Extract the [x, y] coordinate from the center of the cell holding the provided text.  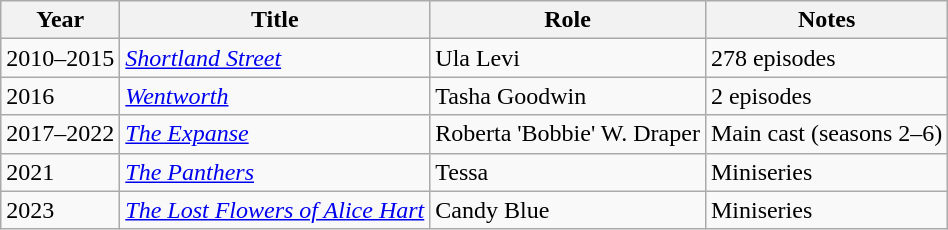
2021 [60, 172]
Year [60, 20]
Main cast (seasons 2–6) [826, 134]
2 episodes [826, 96]
2017–2022 [60, 134]
Roberta 'Bobbie' W. Draper [568, 134]
The Panthers [275, 172]
Role [568, 20]
Shortland Street [275, 58]
Tasha Goodwin [568, 96]
Notes [826, 20]
2016 [60, 96]
Tessa [568, 172]
The Lost Flowers of Alice Hart [275, 210]
Title [275, 20]
2023 [60, 210]
The Expanse [275, 134]
278 episodes [826, 58]
Wentworth [275, 96]
Ula Levi [568, 58]
Candy Blue [568, 210]
2010–2015 [60, 58]
